Return the [X, Y] coordinate for the center point of the cell that contains the specified text.  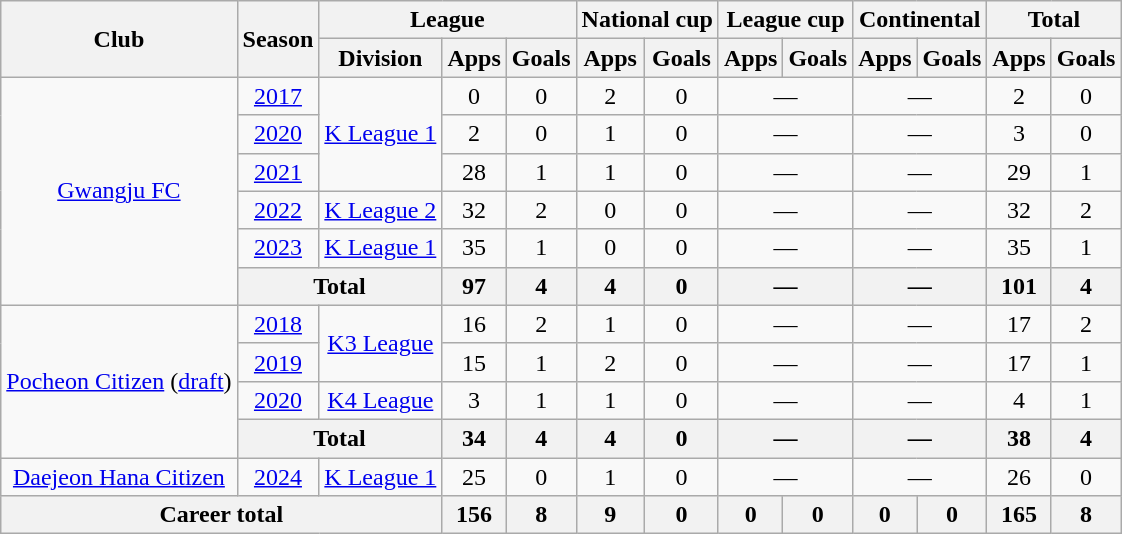
2024 [278, 477]
97 [474, 286]
National cup [647, 20]
15 [474, 362]
2017 [278, 96]
156 [474, 515]
League cup [785, 20]
Daejeon Hana Citizen [119, 477]
38 [1019, 438]
Division [380, 58]
K League 2 [380, 210]
Gwangju FC [119, 191]
Pocheon Citizen (draft) [119, 381]
165 [1019, 515]
Continental [920, 20]
2018 [278, 324]
25 [474, 477]
29 [1019, 172]
Career total [222, 515]
2019 [278, 362]
101 [1019, 286]
28 [474, 172]
2023 [278, 248]
2022 [278, 210]
26 [1019, 477]
16 [474, 324]
2021 [278, 172]
9 [610, 515]
34 [474, 438]
League [448, 20]
Club [119, 39]
K3 League [380, 343]
K4 League [380, 400]
Season [278, 39]
